Output the [x, y] coordinate of the center of the cell containing the given text.  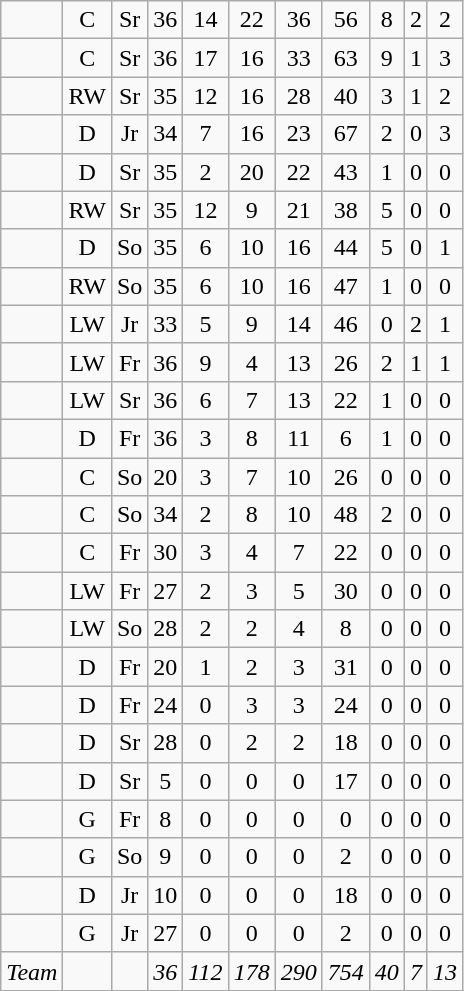
21 [298, 210]
11 [298, 438]
178 [252, 971]
46 [346, 324]
31 [346, 667]
48 [346, 515]
43 [346, 172]
67 [346, 134]
44 [346, 248]
Team [32, 971]
38 [346, 210]
23 [298, 134]
112 [206, 971]
63 [346, 58]
290 [298, 971]
754 [346, 971]
56 [346, 20]
47 [346, 286]
